Detect which cell encompasses the target text, then output its (x, y) center coordinate. 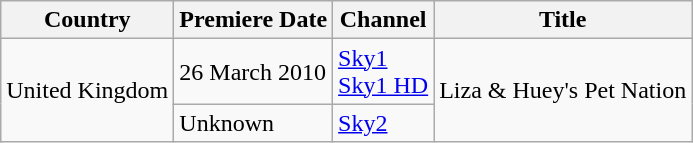
Country (88, 20)
Premiere Date (254, 20)
26 March 2010 (254, 72)
Sky1Sky1 HD (384, 72)
Title (563, 20)
Channel (384, 20)
Liza & Huey's Pet Nation (563, 90)
Sky2 (384, 123)
Unknown (254, 123)
United Kingdom (88, 90)
